Return [X, Y] of the center of cell containing provided text 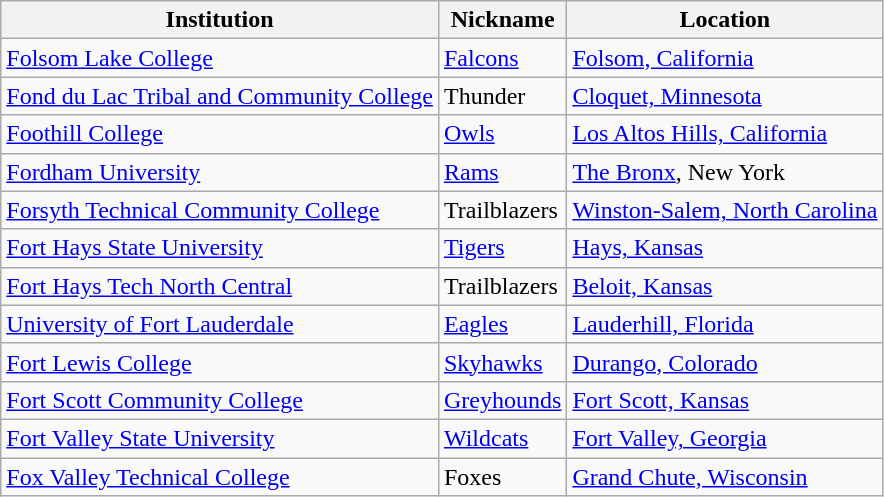
Cloquet, Minnesota [725, 96]
Fox Valley Technical College [220, 477]
Grand Chute, Wisconsin [725, 477]
Folsom Lake College [220, 58]
Fort Lewis College [220, 362]
Nickname [502, 20]
Owls [502, 134]
Location [725, 20]
Lauderhill, Florida [725, 324]
Wildcats [502, 438]
Fond du Lac Tribal and Community College [220, 96]
The Bronx, New York [725, 172]
Eagles [502, 324]
Rams [502, 172]
Los Altos Hills, California [725, 134]
Fort Hays Tech North Central [220, 286]
Fordham University [220, 172]
Skyhawks [502, 362]
Thunder [502, 96]
Tigers [502, 248]
Falcons [502, 58]
Hays, Kansas [725, 248]
Durango, Colorado [725, 362]
Fort Scott Community College [220, 400]
University of Fort Lauderdale [220, 324]
Fort Valley State University [220, 438]
Greyhounds [502, 400]
Fort Valley, Georgia [725, 438]
Beloit, Kansas [725, 286]
Winston-Salem, North Carolina [725, 210]
Institution [220, 20]
Foxes [502, 477]
Forsyth Technical Community College [220, 210]
Fort Hays State University [220, 248]
Foothill College [220, 134]
Fort Scott, Kansas [725, 400]
Folsom, California [725, 58]
